Locate the cell with the specified text and output its [X, Y] center coordinate. 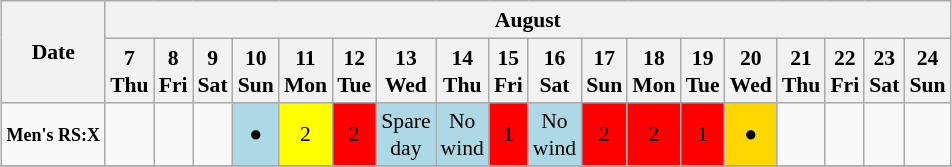
20Wed [751, 70]
15Fri [508, 70]
Spareday [406, 134]
19Tue [703, 70]
23Sat [884, 70]
22Fri [844, 70]
7Thu [130, 70]
August [528, 20]
Men's RS:X [53, 134]
11Mon [306, 70]
9Sat [213, 70]
Date [53, 52]
16Sat [554, 70]
18Mon [654, 70]
17Sun [604, 70]
14Thu [462, 70]
21Thu [802, 70]
10Sun [256, 70]
13Wed [406, 70]
24Sun [927, 70]
8Fri [174, 70]
12Tue [354, 70]
